Search for the cell housing the specified text and yield its [X, Y] center coordinate. 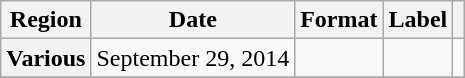
Region [46, 20]
Label [418, 20]
Date [193, 20]
Various [46, 58]
Format [339, 20]
September 29, 2014 [193, 58]
